Search for the cell housing the specified text and yield its [x, y] center coordinate. 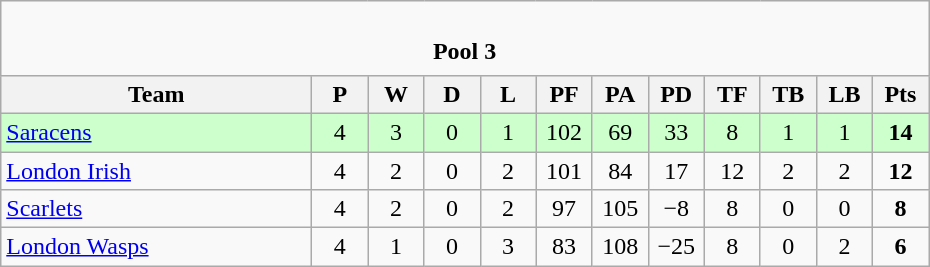
17 [676, 171]
TB [788, 94]
−25 [676, 247]
Saracens [156, 132]
London Irish [156, 171]
6 [900, 247]
PA [620, 94]
Scarlets [156, 209]
PF [564, 94]
14 [900, 132]
102 [564, 132]
PD [676, 94]
TF [732, 94]
LB [844, 94]
Team [156, 94]
84 [620, 171]
L [508, 94]
−8 [676, 209]
33 [676, 132]
W [396, 94]
69 [620, 132]
108 [620, 247]
97 [564, 209]
83 [564, 247]
105 [620, 209]
P [340, 94]
Pts [900, 94]
101 [564, 171]
London Wasps [156, 247]
D [452, 94]
